Scan for the cell matching the given text and deliver its [X, Y] coordinate at center. 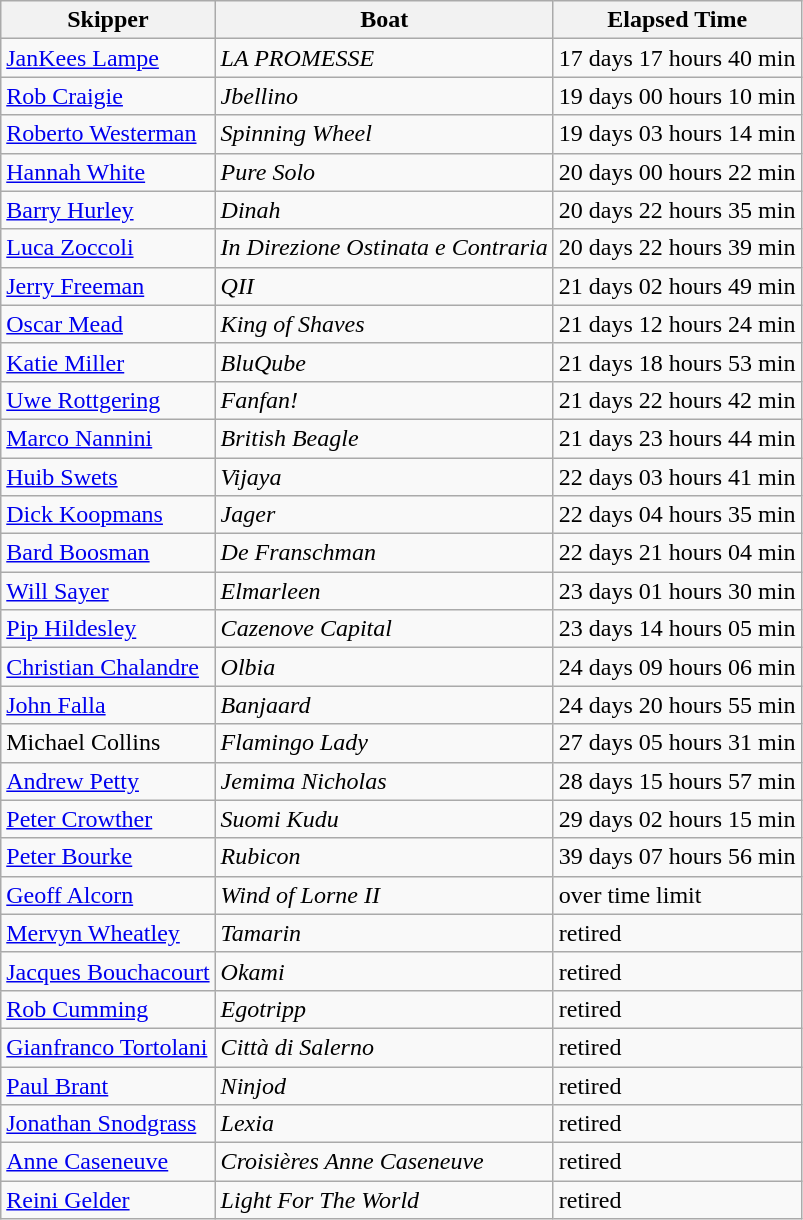
Oscar Mead [108, 324]
Peter Crowther [108, 819]
Mervyn Wheatley [108, 933]
22 days 03 hours 41 min [677, 477]
Andrew Petty [108, 781]
Lexia [384, 1124]
Bard Boosman [108, 553]
LA PROMESSE [384, 58]
Jemima Nicholas [384, 781]
Rubicon [384, 857]
Boat [384, 20]
21 days 22 hours 42 min [677, 400]
Roberto Westerman [108, 134]
Pure Solo [384, 172]
Rob Craigie [108, 96]
In Direzione Ostinata e Contraria [384, 248]
Tamarin [384, 933]
21 days 23 hours 44 min [677, 438]
Flamingo Lady [384, 743]
24 days 09 hours 06 min [677, 667]
Katie Miller [108, 362]
Spinning Wheel [384, 134]
Huib Swets [108, 477]
20 days 22 hours 35 min [677, 210]
Michael Collins [108, 743]
21 days 12 hours 24 min [677, 324]
19 days 00 hours 10 min [677, 96]
Fanfan! [384, 400]
Paul Brant [108, 1085]
Jonathan Snodgrass [108, 1124]
19 days 03 hours 14 min [677, 134]
Olbia [384, 667]
Uwe Rottgering [108, 400]
Croisières Anne Caseneuve [384, 1162]
Anne Caseneuve [108, 1162]
Ninjod [384, 1085]
Geoff Alcorn [108, 895]
JanKees Lampe [108, 58]
Gianfranco Tortolani [108, 1047]
23 days 14 hours 05 min [677, 629]
Skipper [108, 20]
Will Sayer [108, 591]
20 days 00 hours 22 min [677, 172]
De Franschman [384, 553]
29 days 02 hours 15 min [677, 819]
24 days 20 hours 55 min [677, 705]
Luca Zoccoli [108, 248]
Okami [384, 971]
39 days 07 hours 56 min [677, 857]
John Falla [108, 705]
22 days 04 hours 35 min [677, 515]
21 days 02 hours 49 min [677, 286]
Elapsed Time [677, 20]
Cazenove Capital [384, 629]
Rob Cumming [108, 1009]
17 days 17 hours 40 min [677, 58]
British Beagle [384, 438]
21 days 18 hours 53 min [677, 362]
Jacques Bouchacourt [108, 971]
20 days 22 hours 39 min [677, 248]
Christian Chalandre [108, 667]
Dinah [384, 210]
Jerry Freeman [108, 286]
Wind of Lorne II [384, 895]
27 days 05 hours 31 min [677, 743]
Dick Koopmans [108, 515]
BluQube [384, 362]
Peter Bourke [108, 857]
Reini Gelder [108, 1200]
Hannah White [108, 172]
King of Shaves [384, 324]
Banjaard [384, 705]
Jager [384, 515]
Pip Hildesley [108, 629]
Città di Salerno [384, 1047]
Marco Nannini [108, 438]
QII [384, 286]
over time limit [677, 895]
Suomi Kudu [384, 819]
Egotripp [384, 1009]
Jbellino [384, 96]
28 days 15 hours 57 min [677, 781]
23 days 01 hours 30 min [677, 591]
Barry Hurley [108, 210]
Elmarleen [384, 591]
Vijaya [384, 477]
22 days 21 hours 04 min [677, 553]
Light For The World [384, 1200]
